Provide the [x, y] coordinate of the cell's center where the given text is located.  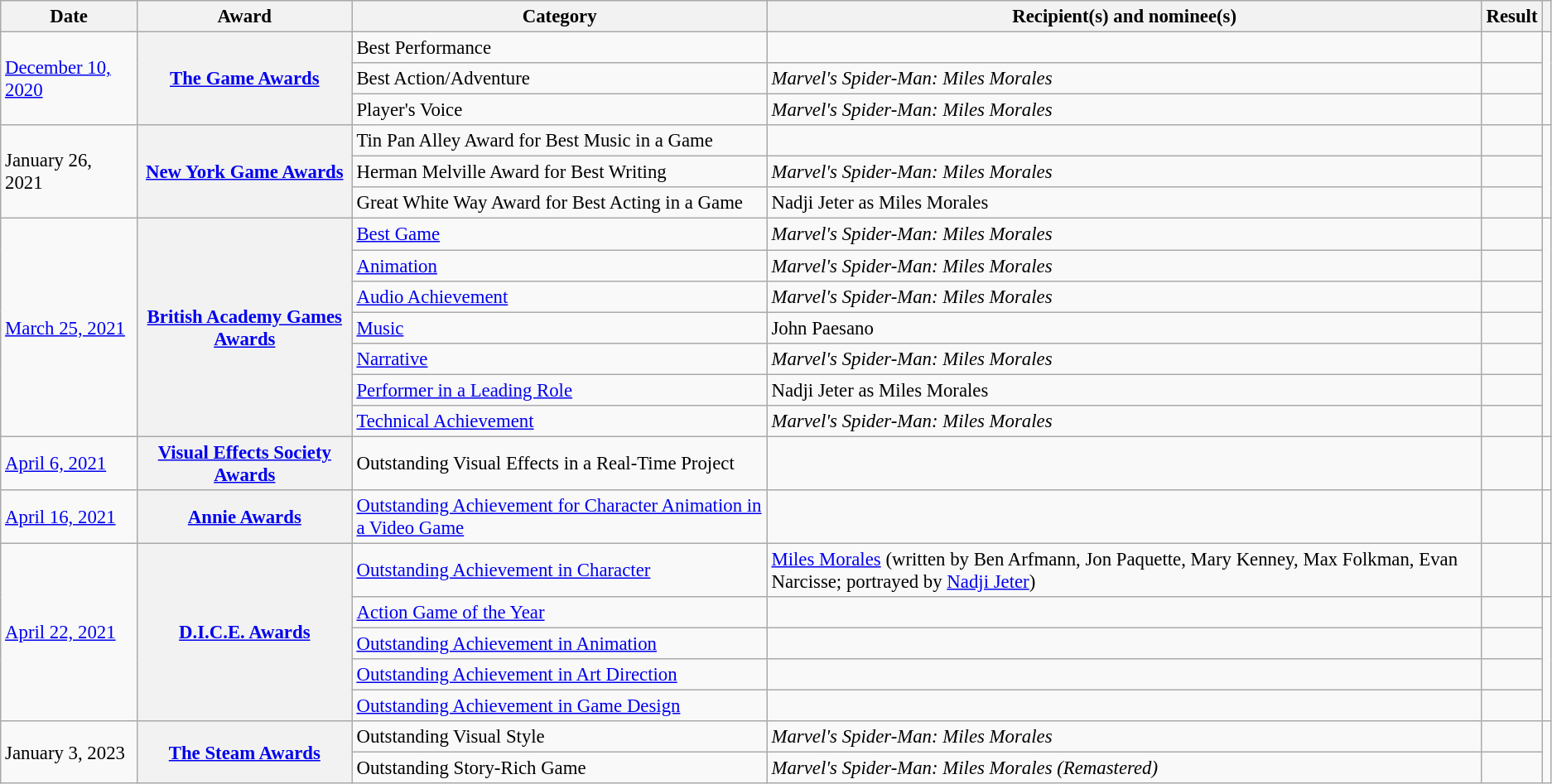
Annie Awards [244, 517]
The Steam Awards [244, 752]
Narrative [560, 358]
Best Performance [560, 48]
Action Game of the Year [560, 613]
Outstanding Achievement for Character Animation in a Video Game [560, 517]
Player's Voice [560, 110]
January 3, 2023 [70, 752]
Best Game [560, 234]
January 26, 2021 [70, 172]
April 6, 2021 [70, 464]
Outstanding Achievement in Art Direction [560, 675]
March 25, 2021 [70, 328]
Outstanding Achievement in Animation [560, 644]
Animation [560, 266]
Outstanding Story-Rich Game [560, 768]
Audio Achievement [560, 296]
Award [244, 17]
British Academy Games Awards [244, 328]
Marvel's Spider-Man: Miles Morales (Remastered) [1125, 768]
December 10, 2020 [70, 79]
April 22, 2021 [70, 632]
Outstanding Visual Style [560, 737]
Performer in a Leading Role [560, 390]
Category [560, 17]
The Game Awards [244, 79]
D.I.C.E. Awards [244, 632]
Outstanding Achievement in Game Design [560, 706]
New York Game Awards [244, 172]
Miles Morales (written by Ben Arfmann, Jon Paquette, Mary Kenney, Max Folkman, Evan Narcisse; portrayed by Nadji Jeter) [1125, 570]
Herman Melville Award for Best Writing [560, 172]
Best Action/Adventure [560, 79]
John Paesano [1125, 328]
Music [560, 328]
Outstanding Visual Effects in a Real-Time Project [560, 464]
Outstanding Achievement in Character [560, 570]
Tin Pan Alley Award for Best Music in a Game [560, 141]
Recipient(s) and nominee(s) [1125, 17]
April 16, 2021 [70, 517]
Great White Way Award for Best Acting in a Game [560, 203]
Date [70, 17]
Visual Effects Society Awards [244, 464]
Technical Achievement [560, 421]
Result [1512, 17]
